Determine the (X, Y) coordinate at the center of the cell enclosing the given text.  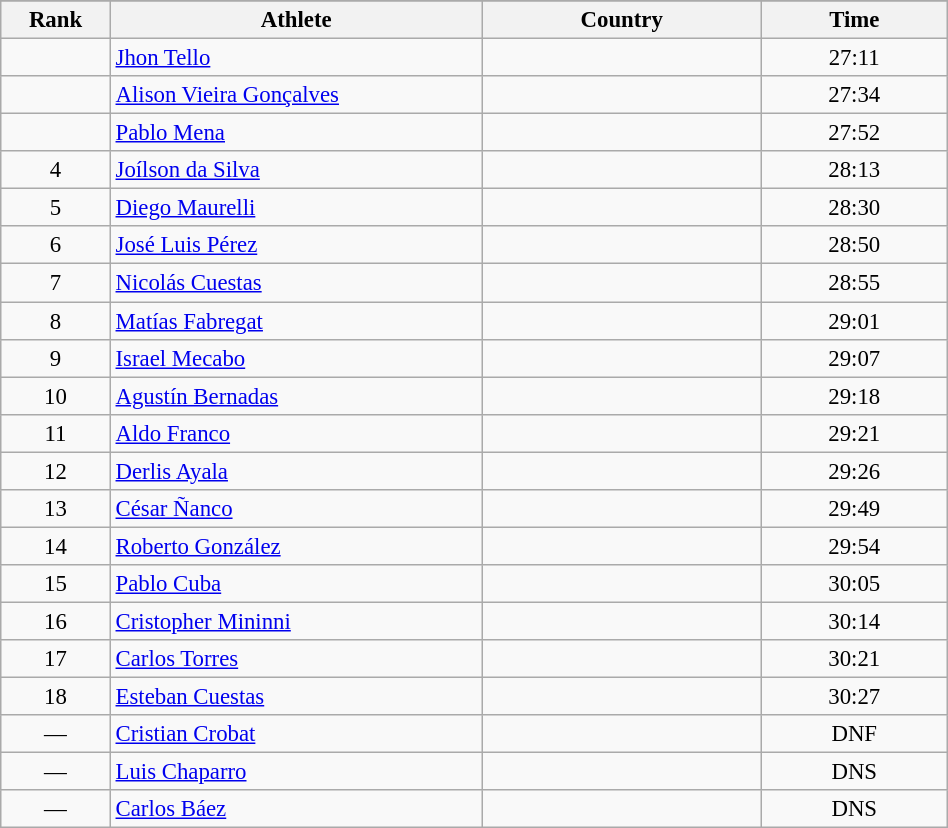
Luis Chaparro (296, 772)
9 (56, 358)
7 (56, 283)
4 (56, 170)
Agustín Bernadas (296, 396)
Cristopher Mininni (296, 621)
Alison Vieira Gonçalves (296, 95)
Time (854, 20)
Esteban Cuestas (296, 697)
15 (56, 584)
28:30 (854, 208)
28:50 (854, 245)
29:01 (854, 321)
30:27 (854, 697)
29:18 (854, 396)
17 (56, 659)
Carlos Báez (296, 809)
Rank (56, 20)
29:54 (854, 546)
30:05 (854, 584)
10 (56, 396)
5 (56, 208)
Carlos Torres (296, 659)
8 (56, 321)
30:14 (854, 621)
Israel Mecabo (296, 358)
Jhon Tello (296, 58)
29:07 (854, 358)
14 (56, 546)
16 (56, 621)
29:49 (854, 509)
27:52 (854, 133)
Pablo Mena (296, 133)
27:11 (854, 58)
Roberto González (296, 546)
Pablo Cuba (296, 584)
José Luis Pérez (296, 245)
César Ñanco (296, 509)
29:26 (854, 471)
Nicolás Cuestas (296, 283)
12 (56, 471)
28:13 (854, 170)
27:34 (854, 95)
13 (56, 509)
Matías Fabregat (296, 321)
Joílson da Silva (296, 170)
Derlis Ayala (296, 471)
Athlete (296, 20)
18 (56, 697)
Aldo Franco (296, 433)
DNF (854, 734)
6 (56, 245)
Country (622, 20)
30:21 (854, 659)
Cristian Crobat (296, 734)
Diego Maurelli (296, 208)
29:21 (854, 433)
28:55 (854, 283)
11 (56, 433)
